Identify which cell holds the provided text, then report its [x, y] central coordinate. 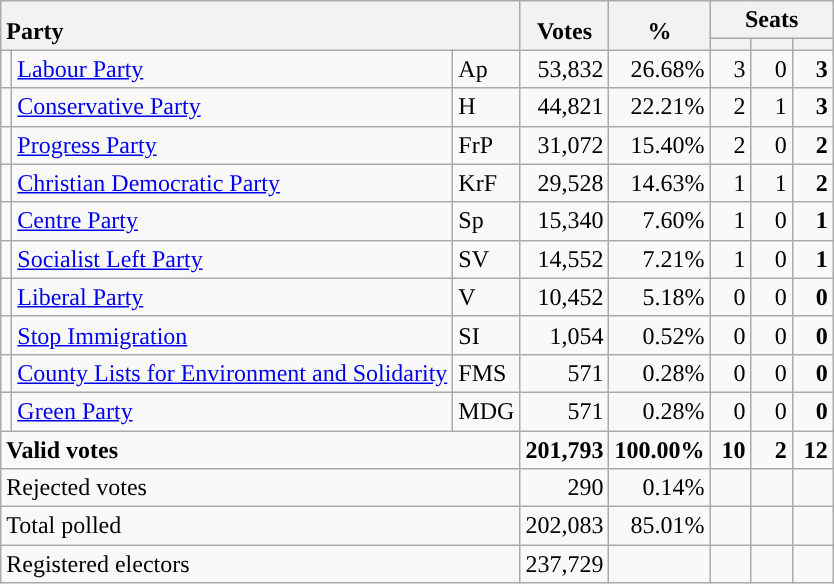
FMS [486, 373]
Seats [772, 20]
Votes [564, 26]
0.52% [660, 335]
FrP [486, 145]
14,552 [564, 259]
County Lists for Environment and Solidarity [232, 373]
SV [486, 259]
0.14% [660, 488]
H [486, 107]
Socialist Left Party [232, 259]
202,083 [564, 526]
14.63% [660, 183]
Party [260, 26]
Green Party [232, 411]
26.68% [660, 69]
Rejected votes [260, 488]
MDG [486, 411]
10 [730, 449]
10,452 [564, 297]
Valid votes [260, 449]
Registered electors [260, 564]
7.21% [660, 259]
SI [486, 335]
Stop Immigration [232, 335]
Christian Democratic Party [232, 183]
V [486, 297]
Labour Party [232, 69]
44,821 [564, 107]
5.18% [660, 297]
Centre Party [232, 221]
290 [564, 488]
1,054 [564, 335]
237,729 [564, 564]
201,793 [564, 449]
Progress Party [232, 145]
100.00% [660, 449]
Total polled [260, 526]
KrF [486, 183]
15,340 [564, 221]
15.40% [660, 145]
Ap [486, 69]
% [660, 26]
22.21% [660, 107]
7.60% [660, 221]
Conservative Party [232, 107]
53,832 [564, 69]
Liberal Party [232, 297]
85.01% [660, 526]
Sp [486, 221]
31,072 [564, 145]
12 [812, 449]
29,528 [564, 183]
